Find where the given text appears and provide that cell's center as [x, y] coordinate. 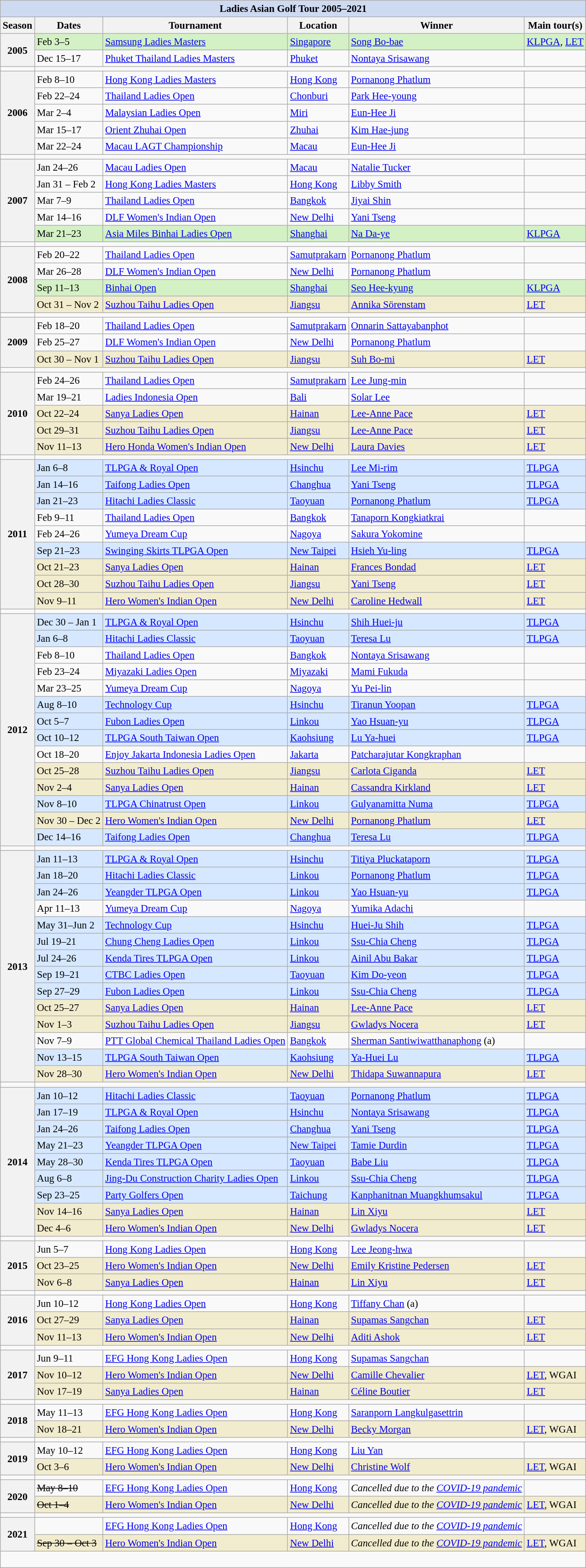
Mar 15–17 [69, 130]
Liu Yan [437, 1451]
Shih Huei-ju [437, 622]
Oct 28–30 [69, 584]
Sep 27–29 [69, 992]
Jan 14–16 [69, 485]
Tiffany Chan (a) [437, 1304]
Feb 18–20 [69, 326]
Orient Zhuhai Open [195, 130]
Oct 21–23 [69, 568]
Ainil Abu Bakar [437, 958]
Oct 1–4 [69, 1505]
May 28–30 [69, 1162]
Lee Mi-rim [437, 468]
Aug 8–10 [69, 705]
Hero Honda Women's Indian Open [195, 447]
Macau LAGT Championship [195, 146]
Nov 6–8 [69, 1283]
Jun 10–12 [69, 1304]
2008 [18, 280]
May 11–13 [69, 1413]
Laura Davies [437, 447]
Aditi Ashok [437, 1337]
2009 [18, 342]
Carlota Ciganda [437, 771]
Feb 23–24 [69, 672]
Aug 6–8 [69, 1179]
2013 [18, 966]
Swinging Skirts TLPGA Open [195, 551]
Oct 10–12 [69, 738]
Asia Miles Binhai Ladies Open [195, 234]
Nov 30 – Dec 2 [69, 821]
2015 [18, 1266]
Feb 20–22 [69, 255]
Dec 15–17 [69, 59]
Oct 25–28 [69, 771]
May 8–10 [69, 1488]
Oct 5–7 [69, 721]
Dec 4–6 [69, 1228]
Feb 25–27 [69, 343]
Tamie Durdin [437, 1145]
2018 [18, 1421]
Babe Liu [437, 1162]
Park Hee-young [437, 97]
Sep 19–21 [69, 975]
Sakura Yokomine [437, 534]
Nov 10–12 [69, 1375]
Singapore [318, 42]
Huei-Ju Shih [437, 925]
Jan 10–12 [69, 1096]
Jiyai Shin [437, 201]
2019 [18, 1459]
May 21–23 [69, 1145]
Jun 9–11 [69, 1358]
Na Da-ye [437, 234]
Jan 11–13 [69, 859]
Miyazaki [318, 672]
Oct 29–31 [69, 430]
Jan 18–20 [69, 875]
Season [18, 26]
Nov 18–21 [69, 1429]
2016 [18, 1321]
Dec 30 – Jan 1 [69, 622]
Song Bo-bae [437, 42]
Mar 7–9 [69, 201]
Malaysian Ladies Open [195, 113]
Main tour(s) [555, 26]
Frances Bondad [437, 568]
2007 [18, 200]
Bali [318, 397]
2014 [18, 1162]
Jakarta [318, 755]
Christine Wolf [437, 1467]
Patcharajutar Kongkraphan [437, 755]
May 10–12 [69, 1451]
Mar 23–25 [69, 688]
Jul 19–21 [69, 942]
2017 [18, 1374]
Solar Lee [437, 397]
Mami Fukuda [437, 672]
Gulyanamitta Numa [437, 804]
Phuket [318, 59]
2020 [18, 1496]
Natalie Tucker [437, 167]
Sep 23–25 [69, 1195]
Feb 9–11 [69, 518]
Jul 24–26 [69, 958]
Caroline Hedwall [437, 601]
Annika Sörenstam [437, 305]
Jing-Du Construction Charity Ladies Open [195, 1179]
Tournament [195, 26]
Mar 19–21 [69, 397]
Becky Morgan [437, 1429]
Jan 31 – Feb 2 [69, 184]
Nov 9–11 [69, 601]
Dates [69, 26]
Nov 28–30 [69, 1074]
Cassandra Kirkland [437, 788]
Miyazaki Ladies Open [195, 672]
Mar 14–16 [69, 217]
Sherman Santiwiwatthanaphong (a) [437, 1041]
Yu Pei-lin [437, 688]
Nov 17–19 [69, 1392]
2010 [18, 413]
Oct 3–6 [69, 1467]
Macau Ladies Open [195, 167]
Binhai Open [195, 288]
Ladies Indonesia Open [195, 397]
Lee Jung-min [437, 380]
Feb 22–24 [69, 97]
Mar 26–28 [69, 272]
Taichung [318, 1195]
Nov 13–15 [69, 1058]
Oct 22–24 [69, 414]
Onnarin Sattayabanphot [437, 326]
Feb 3–5 [69, 42]
Nov 1–3 [69, 1025]
Nov 7–9 [69, 1041]
Jan 21–23 [69, 501]
Kim Hae-jung [437, 130]
Sep 21–23 [69, 551]
PTT Global Chemical Thailand Ladies Open [195, 1041]
TLPGA Chinatrust Open [195, 804]
Ya‐Huei Lu [437, 1058]
May 31–Jun 2 [69, 925]
Tanaporn Kongkiatkrai [437, 518]
Ladies Asian Golf Tour 2005–2021 [293, 9]
Chung Cheng Ladies Open [195, 942]
2011 [18, 534]
Thidapa Suwannapura [437, 1074]
Dec 14–16 [69, 838]
Céline Boutier [437, 1392]
Party Golfers Open [195, 1195]
Lee Jeong-hwa [437, 1250]
CTBC Ladies Open [195, 975]
KLPGA, LET [555, 42]
Enjoy Jakarta Indonesia Ladies Open [195, 755]
Oct 31 – Nov 2 [69, 305]
Oct 27–29 [69, 1321]
Nov 8–10 [69, 804]
2021 [18, 1534]
Camille Chevalier [437, 1375]
Mar 21–23 [69, 234]
Seo Hee-kyung [437, 288]
Oct 23–25 [69, 1266]
Suh Bo-mi [437, 359]
Hsieh Yu-ling [437, 551]
Oct 25–27 [69, 1008]
Libby Smith [437, 184]
Titiya Pluckataporn [437, 859]
Nov 14–16 [69, 1212]
Kim Do‐yeon [437, 975]
Nov 2–4 [69, 788]
Jan 17–19 [69, 1112]
Chonburi [318, 97]
Oct 30 – Nov 1 [69, 359]
Jun 5–7 [69, 1250]
2012 [18, 730]
Location [318, 26]
Emily Kristine Pedersen [437, 1266]
Miri [318, 113]
Samsung Ladies Masters [195, 42]
Saranporn Langkulgasettrin [437, 1413]
Sep 30 – Oct 3 [69, 1543]
Apr 11–13 [69, 909]
Mar 2–4 [69, 113]
Mar 22–24 [69, 146]
Zhuhai [318, 130]
Yumika Adachi [437, 909]
Winner [437, 26]
2005 [18, 50]
Tiranun Yoopan [437, 705]
Sep 11–13 [69, 288]
2006 [18, 113]
Oct 18–20 [69, 755]
Phuket Thailand Ladies Masters [195, 59]
Lu Ya-huei [437, 738]
Kanphanitnan Muangkhumsakul [437, 1195]
